Return the (x, y) coordinate for the center point of the cell that contains the specified text.  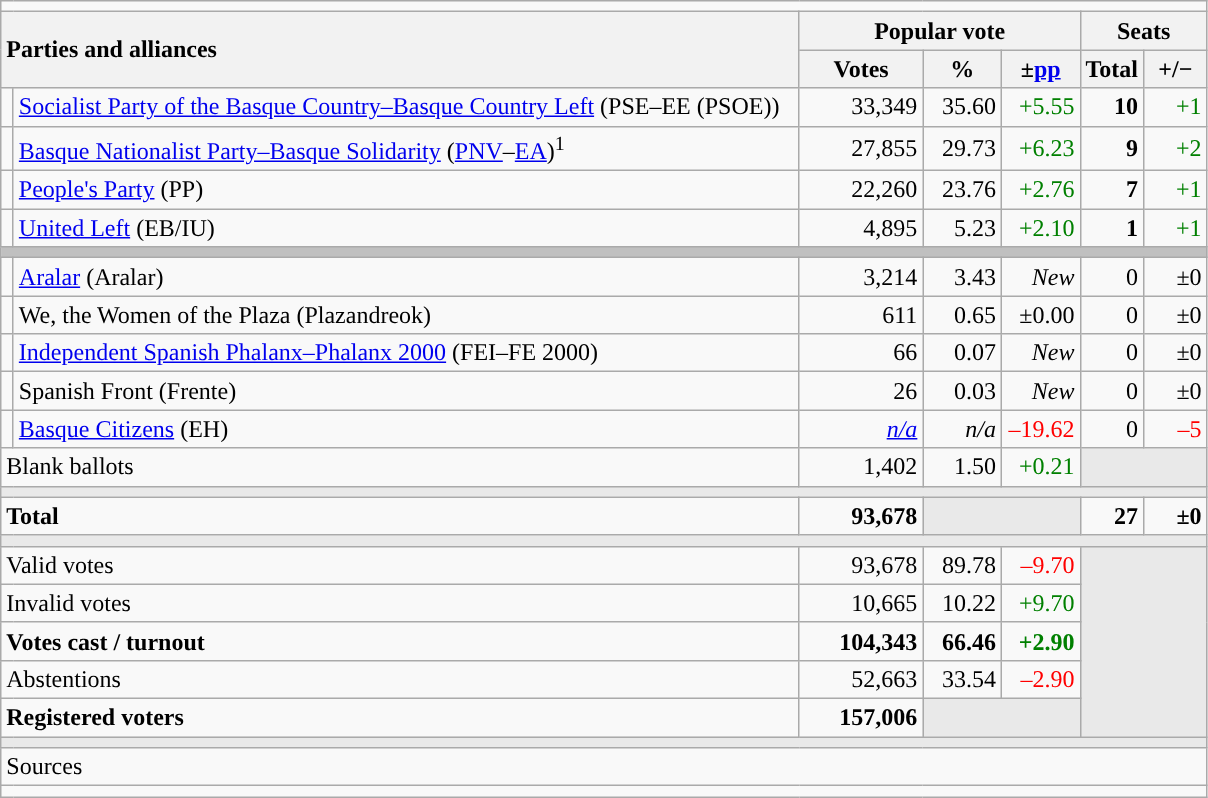
Abstentions (400, 679)
Basque Nationalist Party–Basque Solidarity (PNV–EA)1 (406, 148)
Independent Spanish Phalanx–Phalanx 2000 (FEI–FE 2000) (406, 353)
+9.70 (1040, 603)
+2.76 (1040, 190)
0.65 (962, 315)
Valid votes (400, 565)
+2 (1176, 148)
1,402 (861, 467)
–2.90 (1040, 679)
Spanish Front (Frente) (406, 391)
Popular vote (940, 31)
27 (1112, 516)
27,855 (861, 148)
9 (1112, 148)
+6.23 (1040, 148)
10.22 (962, 603)
104,343 (861, 641)
+/− (1176, 69)
7 (1112, 190)
Blank ballots (400, 467)
66 (861, 353)
0.03 (962, 391)
26 (861, 391)
3.43 (962, 277)
–9.70 (1040, 565)
35.60 (962, 107)
10,665 (861, 603)
66.46 (962, 641)
–19.62 (1040, 429)
52,663 (861, 679)
33,349 (861, 107)
United Left (EB/IU) (406, 228)
Votes (861, 69)
5.23 (962, 228)
% (962, 69)
Basque Citizens (EH) (406, 429)
Votes cast / turnout (400, 641)
±0.00 (1040, 315)
Socialist Party of the Basque Country–Basque Country Left (PSE–EE (PSOE)) (406, 107)
89.78 (962, 565)
29.73 (962, 148)
33.54 (962, 679)
0.07 (962, 353)
Seats (1144, 31)
23.76 (962, 190)
±pp (1040, 69)
+2.10 (1040, 228)
People's Party (PP) (406, 190)
1.50 (962, 467)
Parties and alliances (400, 50)
Aralar (Aralar) (406, 277)
–5 (1176, 429)
We, the Women of the Plaza (Plazandreok) (406, 315)
4,895 (861, 228)
157,006 (861, 718)
+2.90 (1040, 641)
+0.21 (1040, 467)
Sources (604, 767)
1 (1112, 228)
Invalid votes (400, 603)
10 (1112, 107)
+5.55 (1040, 107)
611 (861, 315)
22,260 (861, 190)
3,214 (861, 277)
Registered voters (400, 718)
